Extract the [X, Y] coordinate from the center of the cell holding the provided text.  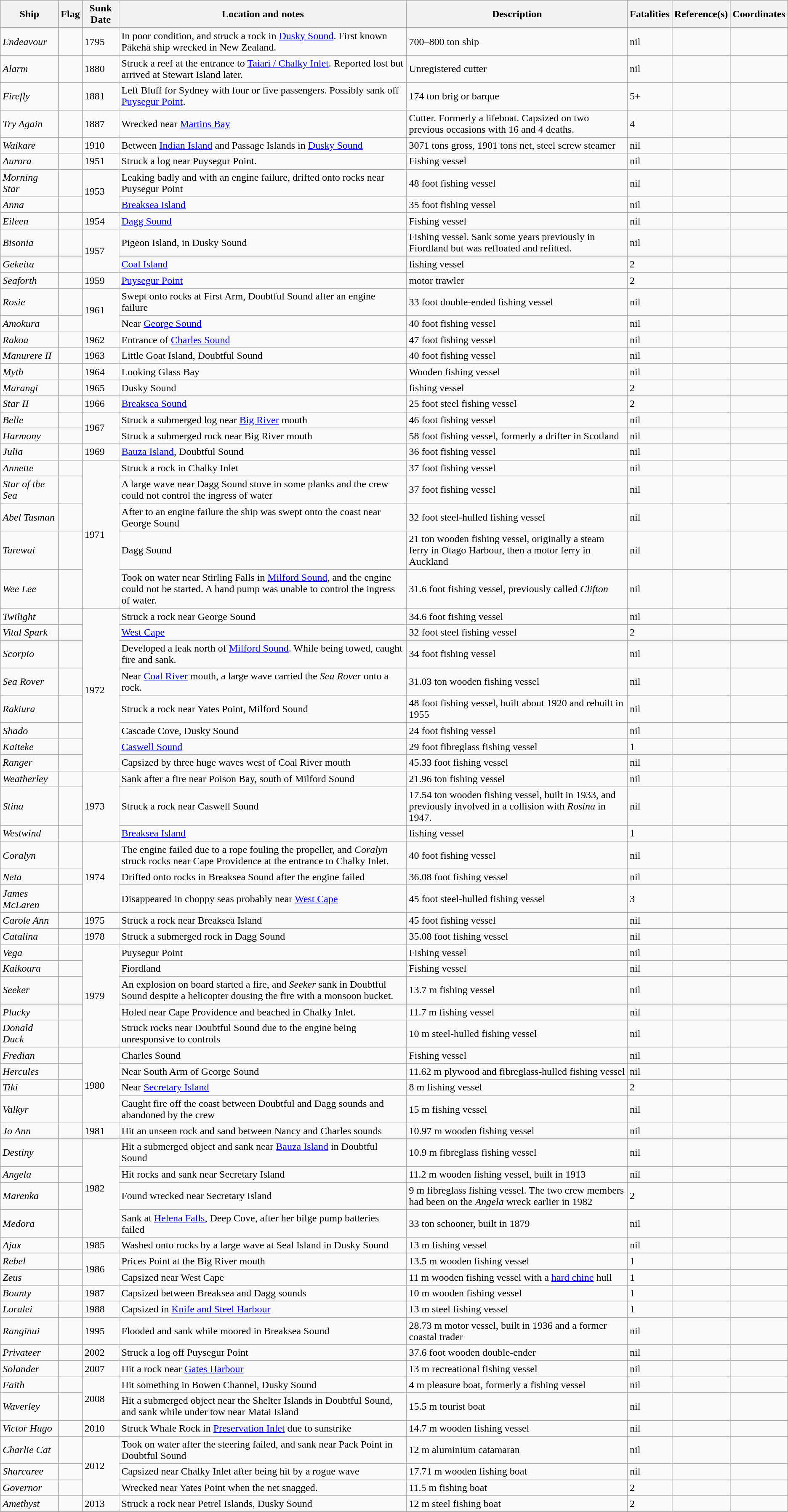
48 foot fishing vessel, built about 1920 and rebuilt in 1955 [517, 709]
Pigeon Island, in Dusky Sound [263, 243]
Vital Spark [29, 633]
10.9 m fibreglass fishing vessel [517, 1152]
Capsized between Breaksea and Dagg sounds [263, 1293]
Near Secretary Island [263, 1087]
1988 [101, 1309]
Marangi [29, 388]
Aurora [29, 161]
13.7 m fishing vessel [517, 991]
Waverley [29, 1407]
Catalina [29, 936]
1954 [101, 221]
Wooden fishing vessel [517, 372]
174 ton brig or barque [517, 96]
Morning Star [29, 183]
10 m steel-hulled fishing vessel [517, 1034]
Struck a rock near Yates Point, Milford Sound [263, 709]
Hit a submerged object and sank near Bauza Island in Doubtful Sound [263, 1152]
Donald Duck [29, 1034]
Zeus [29, 1277]
Carole Ann [29, 920]
12 m steel fishing boat [517, 1504]
4 m pleasure boat, formerly a fishing vessel [517, 1385]
1881 [101, 96]
Sank after a fire near Poison Bay, south of Milford Sound [263, 779]
Kaikoura [29, 969]
Cutter. Formerly a lifeboat. Capsized on two previous occasions with 16 and 4 deaths. [517, 124]
Bauza Island, Doubtful Sound [263, 452]
Flag [70, 14]
Dusky Sound [263, 388]
Unregistered cutter [517, 69]
1910 [101, 145]
11.2 m wooden fishing vessel, built in 1913 [517, 1174]
Cascade Cove, Dusky Sound [263, 731]
37.6 foot wooden double-ender [517, 1353]
1957 [101, 250]
Caswell Sound [263, 747]
Drifted onto rocks in Breaksea Sound after the engine failed [263, 877]
Wee Lee [29, 589]
2007 [101, 1369]
Faith [29, 1385]
Struck a rock in Chalky Inlet [263, 468]
Hit a submerged object near the Shelter Islands in Doubtful Sound, and sank while under tow near Matai Island [263, 1407]
Struck a log near Puysegur Point. [263, 161]
1986 [101, 1269]
11.5 m fishing boat [517, 1488]
Hit a rock near Gates Harbour [263, 1369]
1966 [101, 404]
Near South Arm of George Sound [263, 1071]
13.5 m wooden fishing vessel [517, 1261]
Governor [29, 1488]
Belle [29, 420]
Near Coal River mouth, a large wave carried the Sea Rover onto a rock. [263, 681]
Developed a leak north of Milford Sound. While being towed, caught fire and sank. [263, 654]
Hercules [29, 1071]
Breaksea Sound [263, 404]
15 m fishing vessel [517, 1109]
An explosion on board started a fire, and Seeker sank in Doubtful Sound despite a helicopter dousing the fire with a monsoon bucket. [263, 991]
Plucky [29, 1012]
Found wrecked near Secretary Island [263, 1196]
13 m recreational fishing vessel [517, 1369]
Wrecked near Yates Point when the net snagged. [263, 1488]
Seeker [29, 991]
Little Goat Island, Doubtful Sound [263, 356]
Reference(s) [701, 14]
1982 [101, 1188]
34 foot fishing vessel [517, 654]
Rebel [29, 1261]
1972 [101, 689]
Fatalities [650, 14]
Struck a log off Puysegur Point [263, 1353]
21.96 ton fishing vessel [517, 779]
Struck a rock near Petrel Islands, Dusky Sound [263, 1504]
Hit something in Bowen Channel, Dusky Sound [263, 1385]
Ship [29, 14]
3 [650, 899]
Rakiura [29, 709]
1880 [101, 69]
3071 tons gross, 1901 tons net, steel screw steamer [517, 145]
Ajax [29, 1245]
1974 [101, 877]
1969 [101, 452]
Harmony [29, 436]
15.5 m tourist boat [517, 1407]
1995 [101, 1331]
Fiordland [263, 969]
Medora [29, 1223]
45.33 foot fishing vessel [517, 763]
21 ton wooden fishing vessel, originally a steam ferry in Otago Harbour, then a motor ferry in Auckland [517, 550]
Charles Sound [263, 1055]
35 foot fishing vessel [517, 205]
1953 [101, 191]
17.54 ton wooden fishing vessel, built in 1933, and previously involved in a collision with Rosina in 1947. [517, 806]
36.08 foot fishing vessel [517, 877]
Eileen [29, 221]
Holed near Cape Providence and beached in Chalky Inlet. [263, 1012]
Sharcaree [29, 1472]
Struck a rock near Breaksea Island [263, 920]
Ranginui [29, 1331]
Took on water after the steering failed, and sank near Pack Point in Doubtful Sound [263, 1450]
Sank at Helena Falls, Deep Cove, after her bilge pump batteries failed [263, 1223]
1962 [101, 340]
Description [517, 14]
Rakoa [29, 340]
Disappeared in choppy seas probably near West Cape [263, 899]
motor trawler [517, 280]
Westwind [29, 833]
Sunk Date [101, 14]
Struck a rock near George Sound [263, 616]
4 [650, 124]
Anna [29, 205]
1975 [101, 920]
13 m steel fishing vessel [517, 1309]
1959 [101, 280]
Valkyr [29, 1109]
8 m fishing vessel [517, 1087]
Swept onto rocks at First Arm, Doubtful Sound after an engine failure [263, 302]
33 ton schooner, built in 1879 [517, 1223]
Struck Whale Rock in Preservation Inlet due to sunstrike [263, 1428]
1985 [101, 1245]
46 foot fishing vessel [517, 420]
Near George Sound [263, 324]
2010 [101, 1428]
Bounty [29, 1293]
24 foot fishing vessel [517, 731]
1963 [101, 356]
29 foot fibreglass fishing vessel [517, 747]
After to an engine failure the ship was swept onto the coast near George Sound [263, 517]
1971 [101, 534]
Sea Rover [29, 681]
35.08 foot fishing vessel [517, 936]
Destiny [29, 1152]
1981 [101, 1131]
36 foot fishing vessel [517, 452]
Capsized near Chalky Inlet after being hit by a rogue wave [263, 1472]
Hit rocks and sank near Secretary Island [263, 1174]
10 m wooden fishing vessel [517, 1293]
2012 [101, 1466]
Capsized near West Cape [263, 1277]
33 foot double-ended fishing vessel [517, 302]
Left Bluff for Sydney with four or five passengers. Possibly sank off Puysegur Point. [263, 96]
Shado [29, 731]
Prices Point at the Big River mouth [263, 1261]
32 foot steel-hulled fishing vessel [517, 517]
48 foot fishing vessel [517, 183]
Jo Ann [29, 1131]
1964 [101, 372]
James McLaren [29, 899]
31.03 ton wooden fishing vessel [517, 681]
Amethyst [29, 1504]
The engine failed due to a rope fouling the propeller, and Coralyn struck rocks near Cape Providence at the entrance to Chalky Inlet. [263, 855]
1961 [101, 310]
Coal Island [263, 264]
Charlie Cat [29, 1450]
Tarewai [29, 550]
Abel Tasman [29, 517]
Vega [29, 952]
Struck rocks near Doubtful Sound due to the engine being unresponsive to controls [263, 1034]
Star of the Sea [29, 489]
34.6 foot fishing vessel [517, 616]
Struck a reef at the entrance to Taiari / Chalky Inlet. Reported lost but arrived at Stewart Island later. [263, 69]
5+ [650, 96]
11.62 m plywood and fibreglass-hulled fishing vessel [517, 1071]
A large wave near Dagg Sound stove in some planks and the crew could not control the ingress of water [263, 489]
Between Indian Island and Passage Islands in Dusky Sound [263, 145]
10.97 m wooden fishing vessel [517, 1131]
Myth [29, 372]
Marenka [29, 1196]
1980 [101, 1085]
Try Again [29, 124]
Bisonia [29, 243]
West Cape [263, 633]
47 foot fishing vessel [517, 340]
Twilight [29, 616]
Fredian [29, 1055]
Gekeita [29, 264]
Fishing vessel. Sank some years previously in Fiordland but was refloated and refitted. [517, 243]
Victor Hugo [29, 1428]
1965 [101, 388]
Struck a submerged log near Big River mouth [263, 420]
45 foot fishing vessel [517, 920]
1979 [101, 996]
Loralei [29, 1309]
700–800 ton ship [517, 41]
Firefly [29, 96]
Endeavour [29, 41]
28.73 m motor vessel, built in 1936 and a former coastal trader [517, 1331]
Took on water near Stirling Falls in Milford Sound, and the engine could not be started. A hand pump was unable to control the ingress of water. [263, 589]
Capsized in Knife and Steel Harbour [263, 1309]
Caught fire off the coast between Doubtful and Dagg sounds and abandoned by the crew [263, 1109]
11 m wooden fishing vessel with a hard chine hull [517, 1277]
25 foot steel fishing vessel [517, 404]
Coralyn [29, 855]
13 m fishing vessel [517, 1245]
Flooded and sank while moored in Breaksea Sound [263, 1331]
Angela [29, 1174]
14.7 m wooden fishing vessel [517, 1428]
Ranger [29, 763]
2013 [101, 1504]
45 foot steel-hulled fishing vessel [517, 899]
17.71 m wooden fishing boat [517, 1472]
Struck a submerged rock in Dagg Sound [263, 936]
In poor condition, and struck a rock in Dusky Sound. First known Pākehā ship wrecked in New Zealand. [263, 41]
9 m fibreglass fishing vessel. The two crew members had been on the Angela wreck earlier in 1982 [517, 1196]
Privateer [29, 1353]
1967 [101, 428]
Capsized by three huge waves west of Coal River mouth [263, 763]
2002 [101, 1353]
Weatherley [29, 779]
2008 [101, 1398]
1951 [101, 161]
Kaiteke [29, 747]
Looking Glass Bay [263, 372]
Amokura [29, 324]
1987 [101, 1293]
1978 [101, 936]
1973 [101, 806]
Struck a submerged rock near Big River mouth [263, 436]
Entrance of Charles Sound [263, 340]
Manurere II [29, 356]
1887 [101, 124]
Hit an unseen rock and sand between Nancy and Charles sounds [263, 1131]
Star II [29, 404]
Location and notes [263, 14]
Waikare [29, 145]
31.6 foot fishing vessel, previously called Clifton [517, 589]
Solander [29, 1369]
Annette [29, 468]
Wrecked near Martins Bay [263, 124]
Struck a rock near Caswell Sound [263, 806]
Rosie [29, 302]
1795 [101, 41]
Julia [29, 452]
Seaforth [29, 280]
Coordinates [759, 14]
58 foot fishing vessel, formerly a drifter in Scotland [517, 436]
Scorpio [29, 654]
Washed onto rocks by a large wave at Seal Island in Dusky Sound [263, 1245]
32 foot steel fishing vessel [517, 633]
11.7 m fishing vessel [517, 1012]
12 m aluminium catamaran [517, 1450]
Stina [29, 806]
Alarm [29, 69]
Tiki [29, 1087]
Leaking badly and with an engine failure, drifted onto rocks near Puysegur Point [263, 183]
Neta [29, 877]
